Identify which cell holds the provided text, then report its [X, Y] central coordinate. 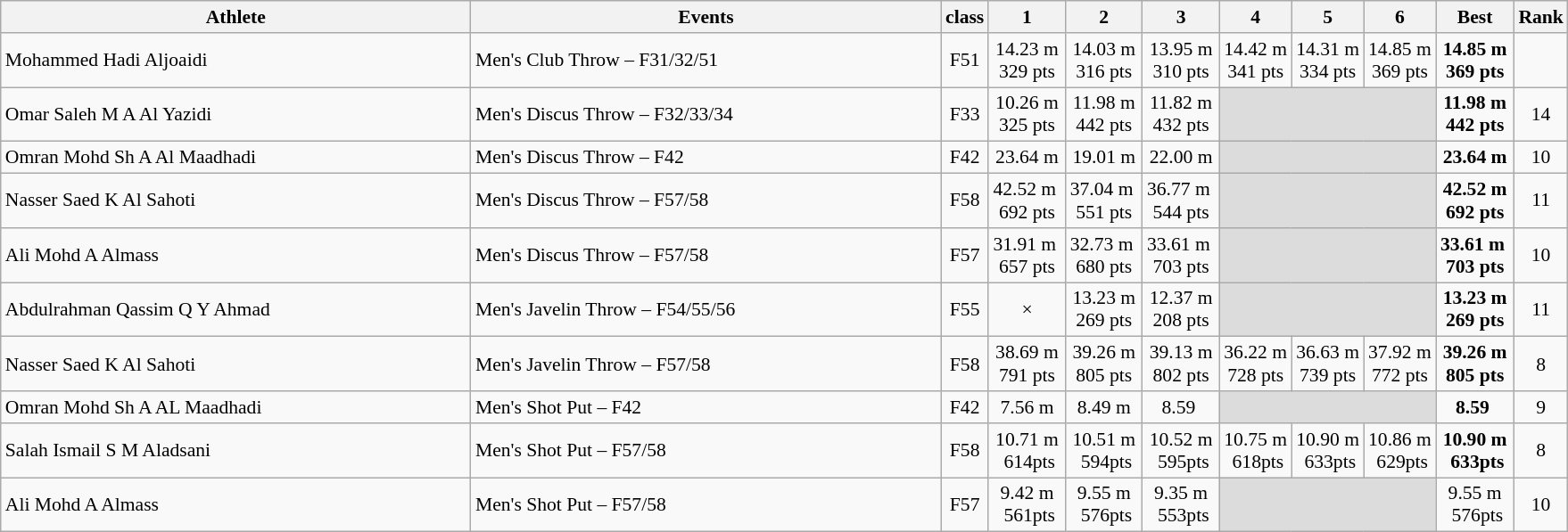
F33 [965, 114]
38.69 m791 pts [1027, 364]
Men's Club Throw – F31/32/51 [706, 61]
Mohammed Hadi Aljoaidi [235, 61]
36.22 m728 pts [1256, 364]
10.75 m 618pts [1256, 451]
10.26 m325 pts [1027, 114]
42.52 m 692 pts [1027, 201]
39.13 m802 pts [1181, 364]
10.51 m 594pts [1104, 451]
3 [1181, 17]
Omran Mohd Sh A Al Maadhadi [235, 158]
19.01 m [1104, 158]
Best [1475, 17]
2 [1104, 17]
6 [1400, 17]
37.92 m772 pts [1400, 364]
Athlete [235, 17]
36.63 m739 pts [1327, 364]
Omar Saleh M A Al Yazidi [235, 114]
× [1027, 310]
9 [1541, 407]
Salah Ismail S M Aladsani [235, 451]
42.52 m692 pts [1475, 201]
class [965, 17]
14.23 m329 pts [1027, 61]
Events [706, 17]
37.04 m 551 pts [1104, 201]
31.91 m 657 pts [1027, 255]
Men's Discus Throw – F42 [706, 158]
9.35 m 553pts [1181, 504]
5 [1327, 17]
9.42 m 561pts [1027, 504]
10.71 m 614pts [1027, 451]
10.52 m 595pts [1181, 451]
36.77 m 544 pts [1181, 201]
Abdulrahman Qassim Q Y Ahmad [235, 310]
Men's Javelin Throw – F54/55/56 [706, 310]
22.00 m [1181, 158]
14.31 m334 pts [1327, 61]
32.73 m 680 pts [1104, 255]
F51 [965, 61]
1 [1027, 17]
Rank [1541, 17]
14.03 m316 pts [1104, 61]
F55 [965, 310]
13.95 m310 pts [1181, 61]
11.82 m432 pts [1181, 114]
12.37 m208 pts [1181, 310]
Men's Discus Throw – F32/33/34 [706, 114]
4 [1256, 17]
Men's Shot Put – F42 [706, 407]
Omran Mohd Sh A AL Maadhadi [235, 407]
14 [1541, 114]
10.86 m 629pts [1400, 451]
Men's Javelin Throw – F57/58 [706, 364]
14.42 m341 pts [1256, 61]
8.49 m [1104, 407]
7.56 m [1027, 407]
